Scan for the cell matching the given text and deliver its (X, Y) coordinate at center. 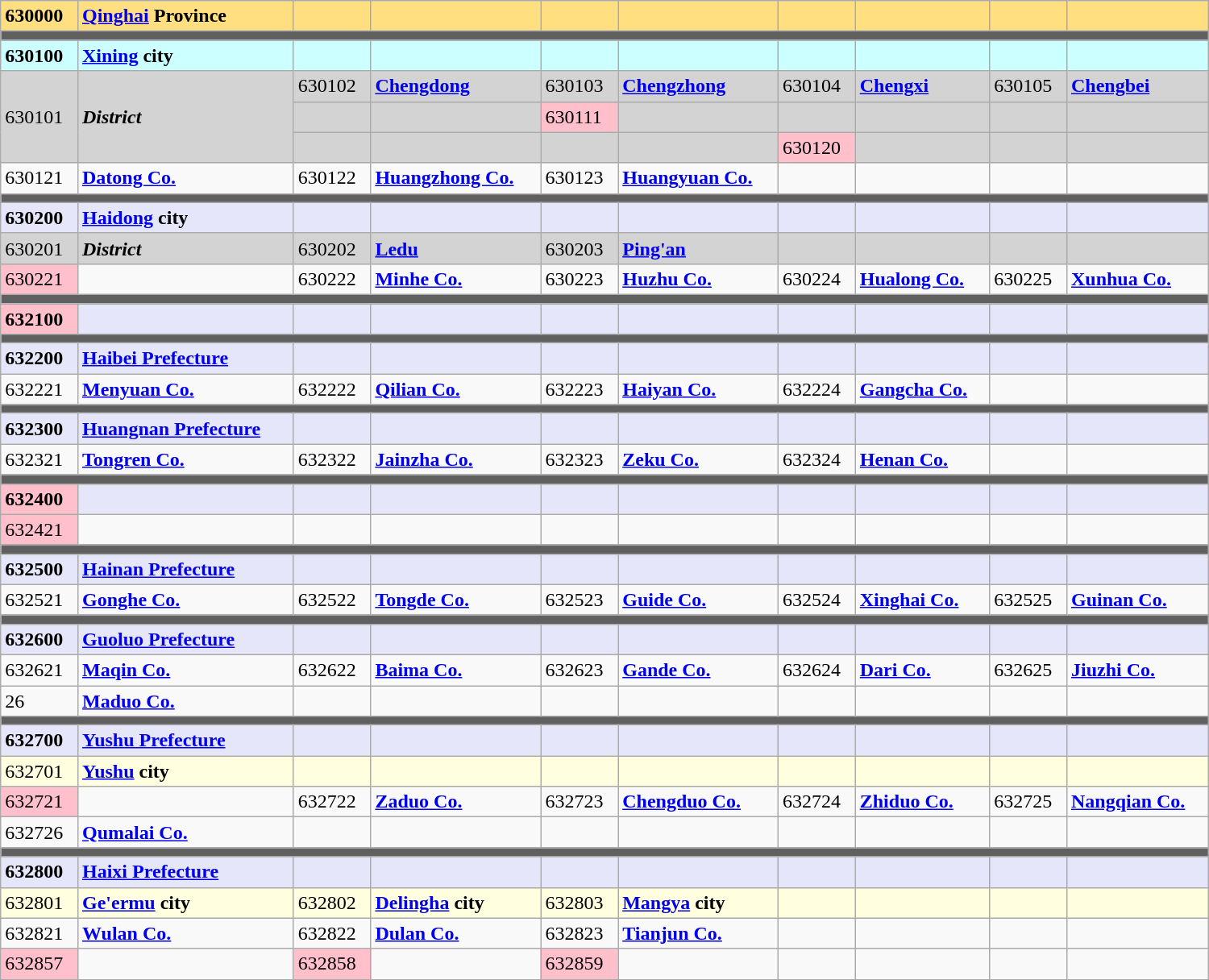
Menyuan Co. (185, 389)
Henan Co. (922, 459)
Ledu (456, 248)
632724 (816, 802)
632500 (39, 569)
Huzhu Co. (698, 279)
632622 (332, 670)
630223 (580, 279)
630102 (332, 86)
630200 (39, 218)
Ping'an (698, 248)
632524 (816, 600)
632721 (39, 802)
632725 (1028, 802)
Jiuzhi Co. (1137, 670)
Gonghe Co. (185, 600)
Xining city (185, 56)
Tongren Co. (185, 459)
Chengbei (1137, 86)
Datong Co. (185, 178)
Hainan Prefecture (185, 569)
632322 (332, 459)
632859 (580, 964)
Baima Co. (456, 670)
632400 (39, 499)
Guinan Co. (1137, 600)
Dari Co. (922, 670)
630111 (580, 117)
Yushu Prefecture (185, 741)
26 (39, 700)
630201 (39, 248)
Nangqian Co. (1137, 802)
Chengduo Co. (698, 802)
Maduo Co. (185, 700)
632300 (39, 429)
Guoluo Prefecture (185, 639)
632802 (332, 903)
Huangyuan Co. (698, 178)
632800 (39, 872)
632726 (39, 833)
632701 (39, 771)
632523 (580, 600)
632100 (39, 318)
632421 (39, 529)
630101 (39, 117)
Qumalai Co. (185, 833)
632700 (39, 741)
632525 (1028, 600)
632221 (39, 389)
630225 (1028, 279)
Yushu city (185, 771)
Wulan Co. (185, 933)
Xinghai Co. (922, 600)
Delingha city (456, 903)
632223 (580, 389)
632624 (816, 670)
Xunhua Co. (1137, 279)
Huangzhong Co. (456, 178)
Chengzhong (698, 86)
632857 (39, 964)
Qinghai Province (185, 16)
Zaduo Co. (456, 802)
Huangnan Prefecture (185, 429)
Qilian Co. (456, 389)
Tongde Co. (456, 600)
630120 (816, 147)
632723 (580, 802)
630222 (332, 279)
Zeku Co. (698, 459)
Haixi Prefecture (185, 872)
632621 (39, 670)
632625 (1028, 670)
Guide Co. (698, 600)
630203 (580, 248)
630122 (332, 178)
630104 (816, 86)
Chengdong (456, 86)
632323 (580, 459)
Haiyan Co. (698, 389)
Ge'ermu city (185, 903)
630202 (332, 248)
632600 (39, 639)
Hualong Co. (922, 279)
Zhiduo Co. (922, 802)
Maqin Co. (185, 670)
Haidong city (185, 218)
630000 (39, 16)
Tianjun Co. (698, 933)
630121 (39, 178)
632200 (39, 359)
Gangcha Co. (922, 389)
632324 (816, 459)
630123 (580, 178)
632222 (332, 389)
Gande Co. (698, 670)
632803 (580, 903)
630103 (580, 86)
632801 (39, 903)
630100 (39, 56)
632858 (332, 964)
632822 (332, 933)
632821 (39, 933)
632522 (332, 600)
632224 (816, 389)
Chengxi (922, 86)
632722 (332, 802)
Jainzha Co. (456, 459)
632321 (39, 459)
630221 (39, 279)
Dulan Co. (456, 933)
Mangya city (698, 903)
630224 (816, 279)
Haibei Prefecture (185, 359)
632623 (580, 670)
630105 (1028, 86)
Minhe Co. (456, 279)
632521 (39, 600)
632823 (580, 933)
